Return [X, Y] of the center of cell containing provided text 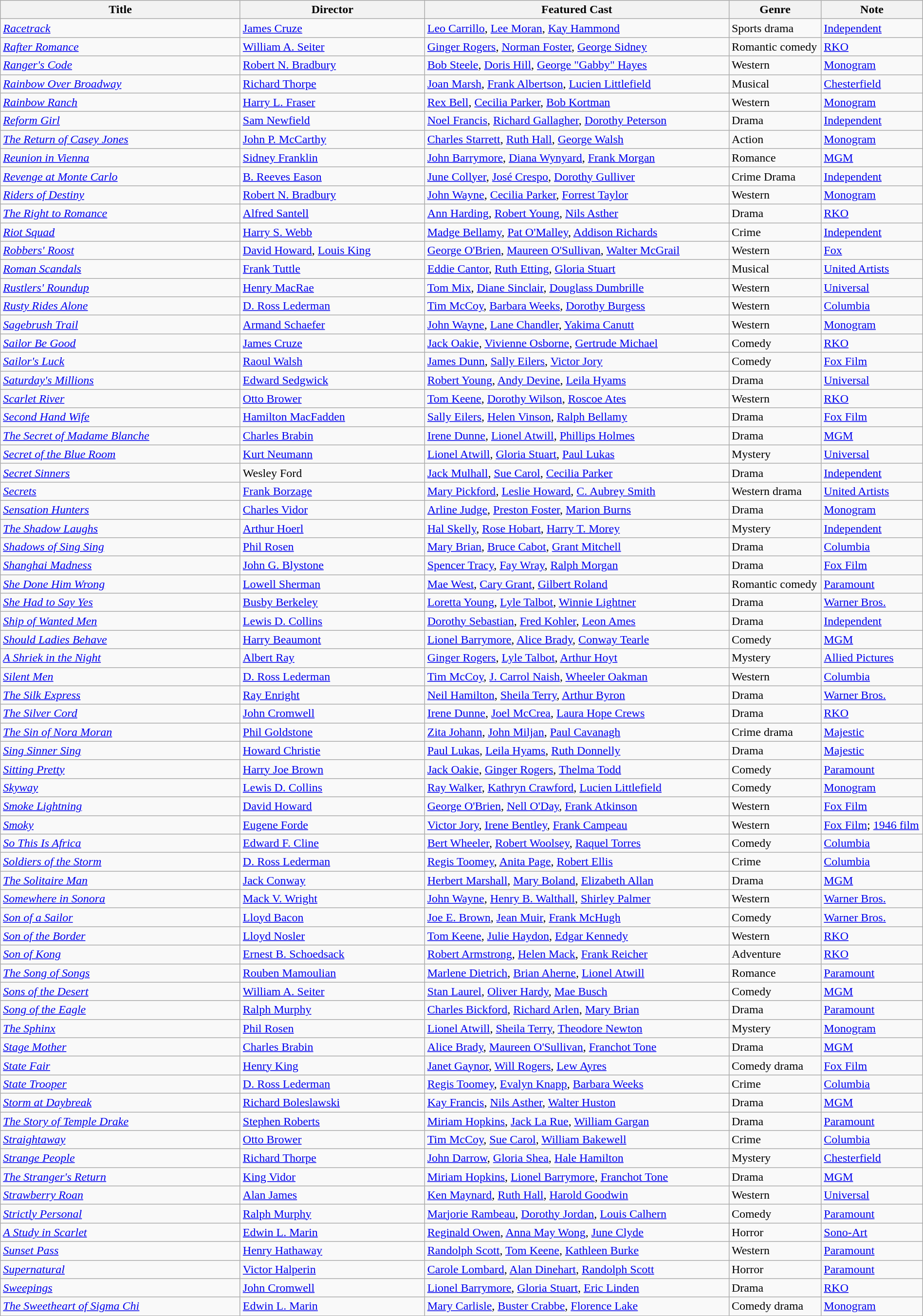
Secrets [121, 491]
Stan Laurel, Oliver Hardy, Mae Busch [576, 991]
Ray Walker, Kathryn Crawford, Lucien Littlefield [576, 787]
Lionel Atwill, Sheila Terry, Theodore Newton [576, 1028]
Reginald Owen, Anna May Wong, June Clyde [576, 1232]
Sensation Hunters [121, 510]
Soldiers of the Storm [121, 862]
Mary Pickford, Leslie Howard, C. Aubrey Smith [576, 491]
Lionel Barrymore, Gloria Stuart, Eric Linden [576, 1288]
George O'Brien, Nell O'Day, Frank Atkinson [576, 806]
Sons of the Desert [121, 991]
Stephen Roberts [332, 1121]
Noel Francis, Richard Gallagher, Dorothy Peterson [576, 121]
Busby Berkeley [332, 603]
Wesley Ford [332, 473]
Harry S. Webb [332, 232]
Harry L. Fraser [332, 102]
Sports drama [775, 28]
Second Hand Wife [121, 417]
She Done Him Wrong [121, 584]
Storm at Daybreak [121, 1102]
Song of the Eagle [121, 1010]
The Sphinx [121, 1028]
The Right to Romance [121, 213]
Alice Brady, Maureen O'Sullivan, Franchot Tone [576, 1047]
Ann Harding, Robert Young, Nils Asther [576, 213]
Herbert Marshall, Mary Boland, Elizabeth Allan [576, 880]
Kay Francis, Nils Asther, Walter Huston [576, 1102]
Son of Kong [121, 954]
Ginger Rogers, Lyle Talbot, Arthur Hoyt [576, 658]
Secret Sinners [121, 473]
Eugene Forde [332, 825]
Straightaway [121, 1140]
Reform Girl [121, 121]
Rafter Romance [121, 47]
Supernatural [121, 1269]
Carole Lombard, Alan Dinehart, Randolph Scott [576, 1269]
Lloyd Bacon [332, 917]
Robbers' Roost [121, 251]
Ginger Rogers, Norman Foster, George Sidney [576, 47]
The Song of Songs [121, 973]
Marlene Dietrich, Brian Aherne, Lionel Atwill [576, 973]
State Trooper [121, 1084]
Dorothy Sebastian, Fred Kohler, Leon Ames [576, 621]
Armand Schaefer [332, 325]
Charles Bickford, Richard Arlen, Mary Brian [576, 1010]
The Silver Cord [121, 713]
Roman Scandals [121, 269]
Tim McCoy, Barbara Weeks, Dorothy Burgess [576, 306]
Mary Carlisle, Buster Crabbe, Florence Lake [576, 1306]
Mary Brian, Bruce Cabot, Grant Mitchell [576, 547]
John Wayne, Lane Chandler, Yakima Canutt [576, 325]
Sailor's Luck [121, 362]
Charles Vidor [332, 510]
Randolph Scott, Tom Keene, Kathleen Burke [576, 1251]
Albert Ray [332, 658]
Ernest B. Schoedsack [332, 954]
The Secret of Madame Blanche [121, 436]
Edward F. Cline [332, 843]
Strawberry Roan [121, 1195]
Ranger's Code [121, 65]
Tom Keene, Dorothy Wilson, Roscoe Ates [576, 399]
David Howard [332, 806]
Arline Judge, Preston Foster, Marion Burns [576, 510]
Mack V. Wright [332, 899]
John G. Blystone [332, 566]
Western drama [775, 491]
The Return of Casey Jones [121, 139]
Son of the Border [121, 936]
Sidney Franklin [332, 158]
The Shadow Laughs [121, 528]
Strictly Personal [121, 1214]
Paul Lukas, Leila Hyams, Ruth Donnelly [576, 750]
Hamilton MacFadden [332, 417]
The Story of Temple Drake [121, 1121]
The Solitaire Man [121, 880]
Rouben Mamoulian [332, 973]
Alfred Santell [332, 213]
John P. McCarthy [332, 139]
Hal Skelly, Rose Hobart, Harry T. Morey [576, 528]
June Collyer, José Crespo, Dorothy Gulliver [576, 176]
B. Reeves Eason [332, 176]
Fox [872, 251]
Zita Johann, John Miljan, Paul Cavanagh [576, 732]
Bert Wheeler, Robert Woolsey, Raquel Torres [576, 843]
Phil Goldstone [332, 732]
Smoke Lightning [121, 806]
Miriam Hopkins, Lionel Barrymore, Franchot Tone [576, 1177]
The Sweetheart of Sigma Chi [121, 1306]
A Shriek in the Night [121, 658]
Leo Carrillo, Lee Moran, Kay Hammond [576, 28]
Featured Cast [576, 10]
Somewhere in Sonora [121, 899]
Spencer Tracy, Fay Wray, Ralph Morgan [576, 566]
Genre [775, 10]
Lowell Sherman [332, 584]
Action [775, 139]
Riders of Destiny [121, 195]
Tom Keene, Julie Haydon, Edgar Kennedy [576, 936]
Arthur Hoerl [332, 528]
Stage Mother [121, 1047]
Jack Oakie, Vivienne Osborne, Gertrude Michael [576, 343]
Harry Beaumont [332, 640]
Frank Borzage [332, 491]
Shanghai Madness [121, 566]
Sailor Be Good [121, 343]
Kurt Neumann [332, 454]
Irene Dunne, Lionel Atwill, Phillips Holmes [576, 436]
A Study in Scarlet [121, 1232]
Strange People [121, 1158]
Sally Eilers, Helen Vinson, Ralph Bellamy [576, 417]
Robert Young, Andy Devine, Leila Hyams [576, 380]
Frank Tuttle [332, 269]
The Sin of Nora Moran [121, 732]
Janet Gaynor, Will Rogers, Lew Ayres [576, 1065]
Jack Conway [332, 880]
Allied Pictures [872, 658]
The Silk Express [121, 695]
Henry Hathaway [332, 1251]
Sitting Pretty [121, 769]
Mae West, Cary Grant, Gilbert Roland [576, 584]
Racetrack [121, 28]
Joan Marsh, Frank Albertson, Lucien Littlefield [576, 84]
Adventure [775, 954]
Ship of Wanted Men [121, 621]
Regis Toomey, Evalyn Knapp, Barbara Weeks [576, 1084]
Tim McCoy, Sue Carol, William Bakewell [576, 1140]
John Barrymore, Diana Wynyard, Frank Morgan [576, 158]
Rusty Rides Alone [121, 306]
Scarlet River [121, 399]
Fox Film; 1946 film [872, 825]
Sunset Pass [121, 1251]
Rainbow Over Broadway [121, 84]
State Fair [121, 1065]
Harry Joe Brown [332, 769]
Charles Starrett, Ruth Hall, George Walsh [576, 139]
Jack Oakie, Ginger Rogers, Thelma Todd [576, 769]
Reunion in Vienna [121, 158]
Sing Sinner Sing [121, 750]
Victor Jory, Irene Bentley, Frank Campeau [576, 825]
Should Ladies Behave [121, 640]
Note [872, 10]
Rainbow Ranch [121, 102]
Secret of the Blue Room [121, 454]
Saturday's Millions [121, 380]
Sweepings [121, 1288]
She Had to Say Yes [121, 603]
Tom Mix, Diane Sinclair, Douglass Dumbrille [576, 288]
George O'Brien, Maureen O'Sullivan, Walter McGrail [576, 251]
Lloyd Nosler [332, 936]
Lionel Barrymore, Alice Brady, Conway Tearle [576, 640]
John Wayne, Cecilia Parker, Forrest Taylor [576, 195]
Sono-Art [872, 1232]
Howard Christie [332, 750]
Rex Bell, Cecilia Parker, Bob Kortman [576, 102]
Rustlers' Roundup [121, 288]
Ken Maynard, Ruth Hall, Harold Goodwin [576, 1195]
Skyway [121, 787]
Silent Men [121, 676]
Jack Mulhall, Sue Carol, Cecilia Parker [576, 473]
Edward Sedgwick [332, 380]
King Vidor [332, 1177]
So This Is Africa [121, 843]
Sagebrush Trail [121, 325]
Tim McCoy, J. Carrol Naish, Wheeler Oakman [576, 676]
Eddie Cantor, Ruth Etting, Gloria Stuart [576, 269]
Ray Enright [332, 695]
Bob Steele, Doris Hill, George "Gabby" Hayes [576, 65]
Regis Toomey, Anita Page, Robert Ellis [576, 862]
Title [121, 10]
Neil Hamilton, Sheila Terry, Arthur Byron [576, 695]
Henry MacRae [332, 288]
Raoul Walsh [332, 362]
Richard Boleslawski [332, 1102]
Sam Newfield [332, 121]
Director [332, 10]
Joe E. Brown, Jean Muir, Frank McHugh [576, 917]
Marjorie Rambeau, Dorothy Jordan, Louis Calhern [576, 1214]
Riot Squad [121, 232]
The Stranger's Return [121, 1177]
David Howard, Louis King [332, 251]
Revenge at Monte Carlo [121, 176]
Smoky [121, 825]
Henry King [332, 1065]
Crime Drama [775, 176]
Victor Halperin [332, 1269]
Shadows of Sing Sing [121, 547]
Loretta Young, Lyle Talbot, Winnie Lightner [576, 603]
Crime drama [775, 732]
James Dunn, Sally Eilers, Victor Jory [576, 362]
Miriam Hopkins, Jack La Rue, William Gargan [576, 1121]
John Darrow, Gloria Shea, Hale Hamilton [576, 1158]
John Wayne, Henry B. Walthall, Shirley Palmer [576, 899]
Robert Armstrong, Helen Mack, Frank Reicher [576, 954]
Irene Dunne, Joel McCrea, Laura Hope Crews [576, 713]
Alan James [332, 1195]
Son of a Sailor [121, 917]
Lionel Atwill, Gloria Stuart, Paul Lukas [576, 454]
Madge Bellamy, Pat O'Malley, Addison Richards [576, 232]
